Find where the given text appears and provide that cell's center as (x, y) coordinate. 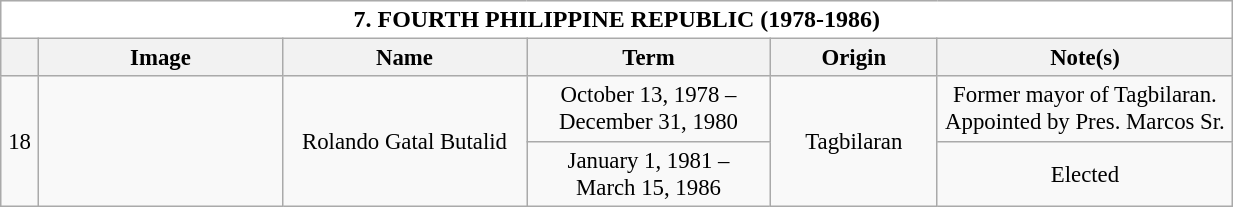
January 1, 1981 –March 15, 1986 (648, 174)
Note(s) (1085, 58)
Former mayor of Tagbilaran. Appointed by Pres. Marcos Sr. (1085, 110)
Image (160, 58)
Elected (1085, 174)
Rolando Gatal Butalid (404, 142)
18 (20, 142)
Origin (854, 58)
October 13, 1978 – December 31, 1980 (648, 110)
Tagbilaran (854, 142)
7. FOURTH PHILIPPINE REPUBLIC (1978-1986) (617, 20)
Term (648, 58)
Name (404, 58)
